For the text-containing cell, return its midpoint in (X, Y) coordinate format. 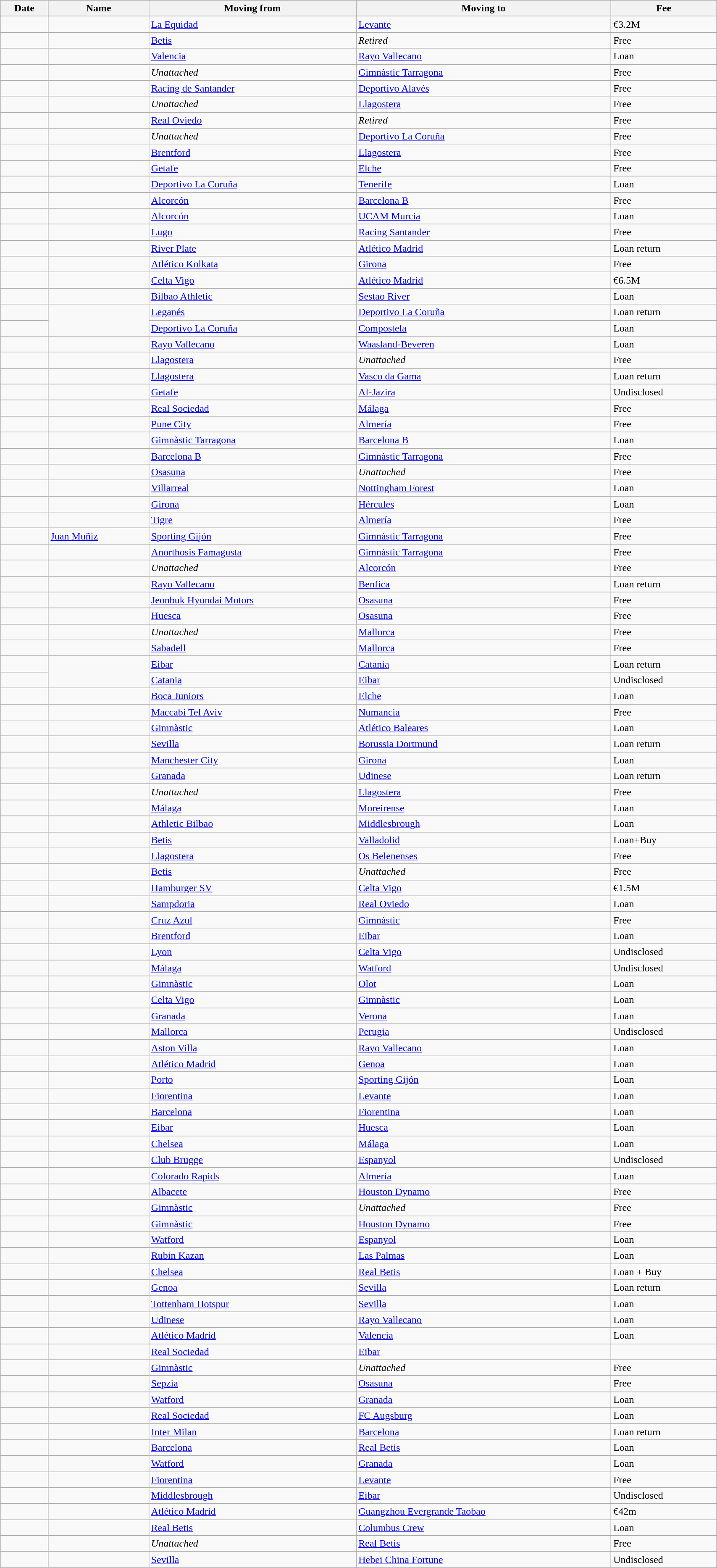
Verona (484, 1016)
Villarreal (252, 488)
€3.2M (664, 24)
Lugo (252, 232)
Colorado Rapids (252, 1176)
Vasco da Gama (484, 376)
Racing de Santander (252, 88)
Borussia Dortmund (484, 744)
Guangzhou Evergrande Taobao (484, 1512)
Athletic Bilbao (252, 824)
Anorthosis Famagusta (252, 552)
€42m (664, 1512)
Numancia (484, 712)
€1.5M (664, 888)
Compostela (484, 328)
Lyon (252, 952)
Rubin Kazan (252, 1256)
Waasland-Beveren (484, 344)
Benfica (484, 584)
Os Belenenses (484, 856)
Valladolid (484, 840)
Jeonbuk Hyundai Motors (252, 600)
Nottingham Forest (484, 488)
Loan+Buy (664, 840)
Moving from (252, 8)
Juan Muñiz (98, 536)
Tenerife (484, 184)
Olot (484, 984)
€6.5M (664, 280)
Sestao River (484, 296)
Sepzia (252, 1384)
Club Brugge (252, 1160)
Pune City (252, 424)
Hebei China Fortune (484, 1560)
Tigre (252, 520)
Las Palmas (484, 1256)
Sampdoria (252, 904)
Tottenham Hotspur (252, 1304)
River Plate (252, 248)
Name (98, 8)
Loan + Buy (664, 1272)
Atlético Kolkata (252, 264)
Moving to (484, 8)
Atlético Baleares (484, 728)
Moreirense (484, 808)
Cruz Azul (252, 920)
Perugia (484, 1032)
Albacete (252, 1192)
Fee (664, 8)
FC Augsburg (484, 1415)
Aston Villa (252, 1048)
Boca Juniors (252, 696)
UCAM Murcia (484, 216)
Date (24, 8)
Hamburger SV (252, 888)
La Equidad (252, 24)
Sabadell (252, 648)
Porto (252, 1080)
Inter Milan (252, 1431)
Al-Jazira (484, 392)
Deportivo Alavés (484, 88)
Manchester City (252, 760)
Leganés (252, 312)
Racing Santander (484, 232)
Columbus Crew (484, 1528)
Bilbao Athletic (252, 296)
Hércules (484, 504)
Maccabi Tel Aviv (252, 712)
